Find where the given text appears and provide that cell's center as (X, Y) coordinate. 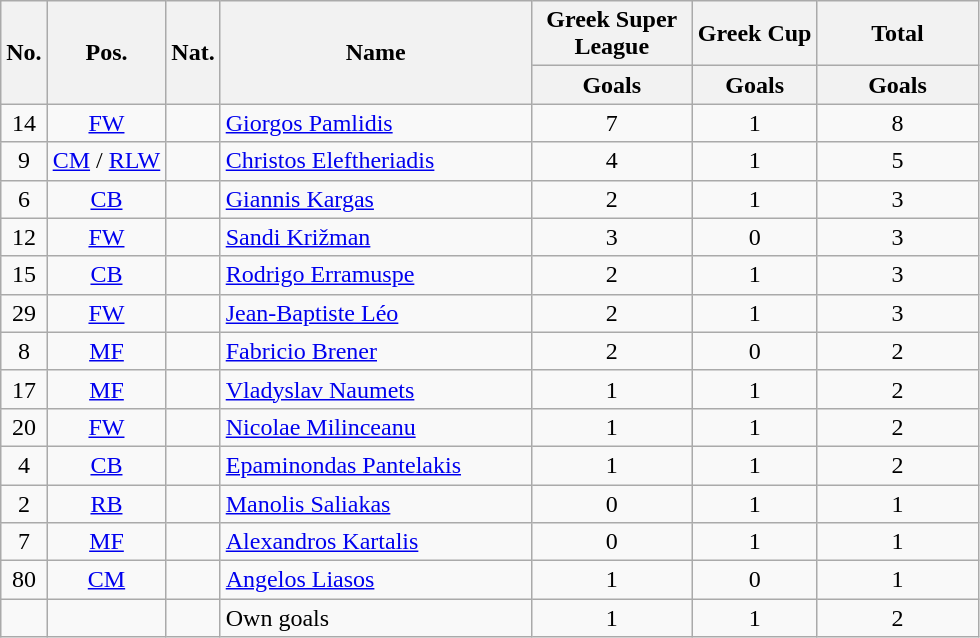
Name (376, 52)
15 (24, 275)
6 (24, 199)
Angelos Liasos (376, 580)
17 (24, 389)
20 (24, 427)
5 (898, 161)
14 (24, 123)
Manolis Saliakas (376, 503)
Giorgos Pamlidis (376, 123)
RB (106, 503)
Greek Super League (612, 34)
12 (24, 237)
9 (24, 161)
Nat. (193, 52)
No. (24, 52)
Rodrigo Erramuspe (376, 275)
Alexandros Kartalis (376, 542)
CM / RLW (106, 161)
80 (24, 580)
Sandi Križman (376, 237)
Giannis Kargas (376, 199)
Total (898, 34)
Nicolae Milinceanu (376, 427)
Jean-Baptiste Léo (376, 313)
Vladyslav Naumets (376, 389)
Own goals (376, 618)
Pos. (106, 52)
CM (106, 580)
Greek Cup (754, 34)
Fabricio Brener (376, 351)
Christos Eleftheriadis (376, 161)
Epaminondas Pantelakis (376, 465)
29 (24, 313)
